Identify which cell holds the provided text, then report its [x, y] central coordinate. 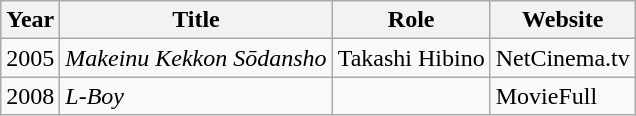
2005 [30, 58]
MovieFull [562, 96]
2008 [30, 96]
NetCinema.tv [562, 58]
L-Boy [196, 96]
Year [30, 20]
Website [562, 20]
Role [411, 20]
Title [196, 20]
Makeinu Kekkon Sōdansho [196, 58]
Takashi Hibino [411, 58]
